Search for the cell housing the specified text and yield its [X, Y] center coordinate. 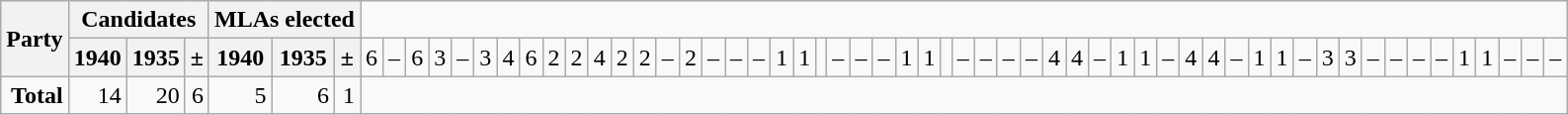
5 [239, 95]
Party [35, 39]
MLAs elected [285, 20]
14 [97, 95]
Candidates [138, 20]
20 [156, 95]
Total [35, 95]
